Output the [X, Y] coordinate of the center of the cell containing the given text.  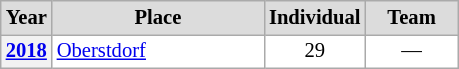
2018 [26, 51]
Oberstdorf [158, 51]
29 [314, 51]
Place [158, 17]
— [411, 51]
Team [411, 17]
Year [26, 17]
Individual [314, 17]
